Extract the [X, Y] coordinate from the center of the cell holding the provided text.  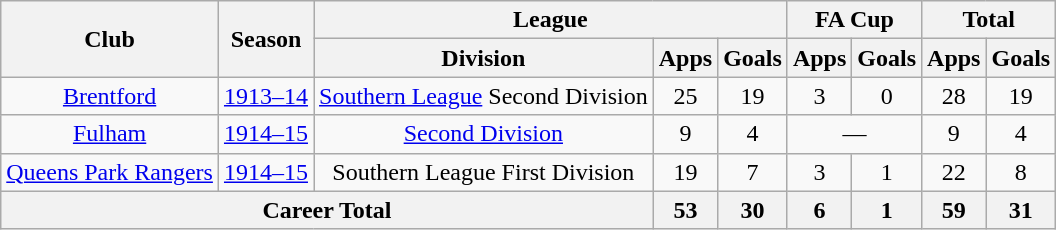
League [551, 20]
Brentford [110, 96]
0 [887, 96]
FA Cup [854, 20]
6 [819, 210]
8 [1021, 172]
Season [266, 39]
7 [753, 172]
22 [954, 172]
Queens Park Rangers [110, 172]
1913–14 [266, 96]
Career Total [327, 210]
30 [753, 210]
Southern League First Division [484, 172]
Second Division [484, 134]
Total [989, 20]
31 [1021, 210]
28 [954, 96]
53 [685, 210]
59 [954, 210]
Club [110, 39]
25 [685, 96]
— [854, 134]
Southern League Second Division [484, 96]
Division [484, 58]
Fulham [110, 134]
